Pinpoint the cell where the given text exists, returning its [x, y] midpoint coordinate. 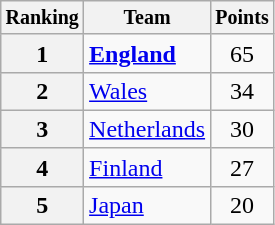
1 [42, 53]
27 [242, 167]
Japan [148, 205]
Wales [148, 91]
3 [42, 129]
34 [242, 91]
Ranking [42, 18]
5 [42, 205]
30 [242, 129]
Points [242, 18]
England [148, 53]
Netherlands [148, 129]
2 [42, 91]
4 [42, 167]
65 [242, 53]
20 [242, 205]
Finland [148, 167]
Team [148, 18]
